Determine the (X, Y) coordinate at the center of the cell enclosing the given text.  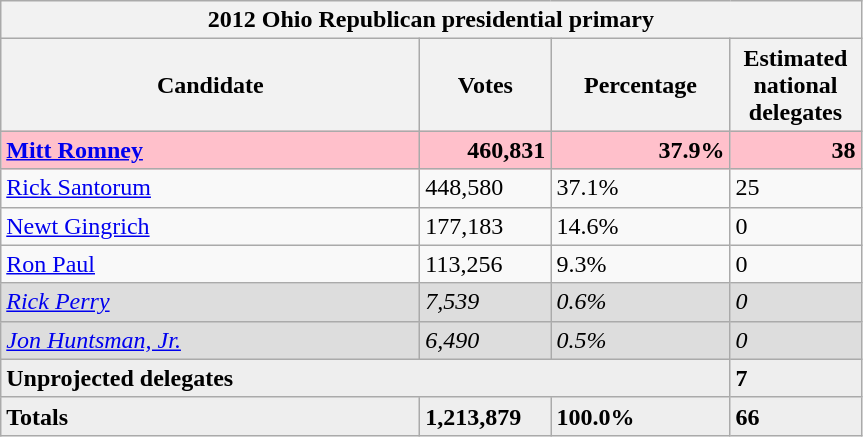
38 (796, 150)
Estimated national delegates (796, 85)
6,490 (486, 340)
9.3% (640, 264)
Jon Huntsman, Jr. (210, 340)
Rick Santorum (210, 188)
Unprojected delegates (366, 378)
Totals (210, 416)
14.6% (640, 226)
Rick Perry (210, 302)
Candidate (210, 85)
Ron Paul (210, 264)
0.6% (640, 302)
37.1% (640, 188)
7,539 (486, 302)
460,831 (486, 150)
Votes (486, 85)
7 (796, 378)
Percentage (640, 85)
66 (796, 416)
25 (796, 188)
177,183 (486, 226)
113,256 (486, 264)
0.5% (640, 340)
37.9% (640, 150)
448,580 (486, 188)
Mitt Romney (210, 150)
Newt Gingrich (210, 226)
2012 Ohio Republican presidential primary (431, 20)
100.0% (640, 416)
1,213,879 (486, 416)
